Find where the given text appears and provide that cell's center as (x, y) coordinate. 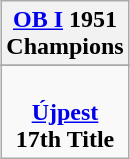
OB I 1951Champions (65, 34)
Újpest17th Title (65, 112)
